From the cell containing the given text, extract its center point as (x, y) coordinate. 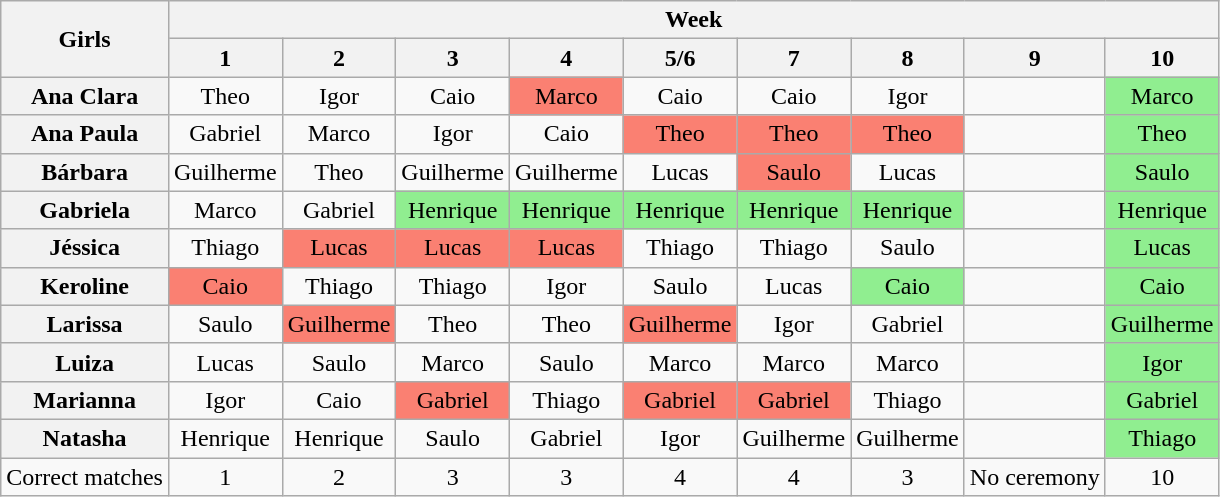
Ana Clara (85, 96)
Jéssica (85, 248)
Gabriela (85, 210)
No ceremony (1034, 477)
8 (908, 58)
Week (694, 20)
9 (1034, 58)
Marianna (85, 400)
Larissa (85, 324)
7 (794, 58)
Luiza (85, 362)
Correct matches (85, 477)
5/6 (680, 58)
Ana Paula (85, 134)
Girls (85, 39)
Bárbara (85, 172)
Natasha (85, 438)
Keroline (85, 286)
